Return (X, Y) of the center of cell containing provided text 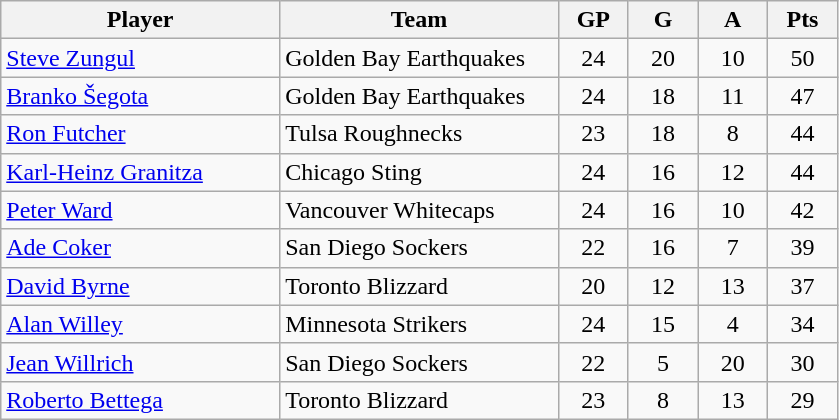
Player (140, 20)
GP (593, 20)
Minnesota Strikers (420, 324)
Branko Šegota (140, 96)
50 (803, 58)
Chicago Sting (420, 172)
47 (803, 96)
Team (420, 20)
Peter Ward (140, 210)
David Byrne (140, 286)
Ron Futcher (140, 134)
15 (663, 324)
42 (803, 210)
Jean Willrich (140, 362)
34 (803, 324)
Karl-Heinz Granitza (140, 172)
4 (733, 324)
11 (733, 96)
30 (803, 362)
Vancouver Whitecaps (420, 210)
37 (803, 286)
A (733, 20)
G (663, 20)
Pts (803, 20)
7 (733, 248)
39 (803, 248)
Tulsa Roughnecks (420, 134)
5 (663, 362)
Ade Coker (140, 248)
Steve Zungul (140, 58)
Alan Willey (140, 324)
Roberto Bettega (140, 400)
29 (803, 400)
